For the text-containing cell, return its midpoint in [X, Y] coordinate format. 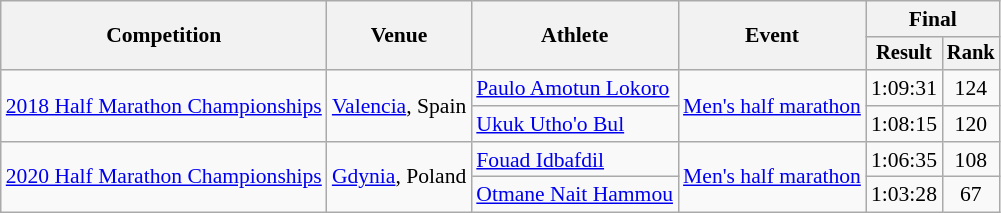
Fouad Idbafdil [574, 160]
2020 Half Marathon Championships [164, 178]
Paulo Amotun Lokoro [574, 88]
1:03:28 [904, 195]
Competition [164, 36]
Rank [971, 54]
Result [904, 54]
2018 Half Marathon Championships [164, 106]
Athlete [574, 36]
1:08:15 [904, 124]
67 [971, 195]
Valencia, Spain [399, 106]
Venue [399, 36]
Gdynia, Poland [399, 178]
108 [971, 160]
Ukuk Utho'o Bul [574, 124]
1:09:31 [904, 88]
1:06:35 [904, 160]
Final [933, 19]
120 [971, 124]
Event [772, 36]
124 [971, 88]
Otmane Nait Hammou [574, 195]
